For the text-containing cell, return its midpoint in [x, y] coordinate format. 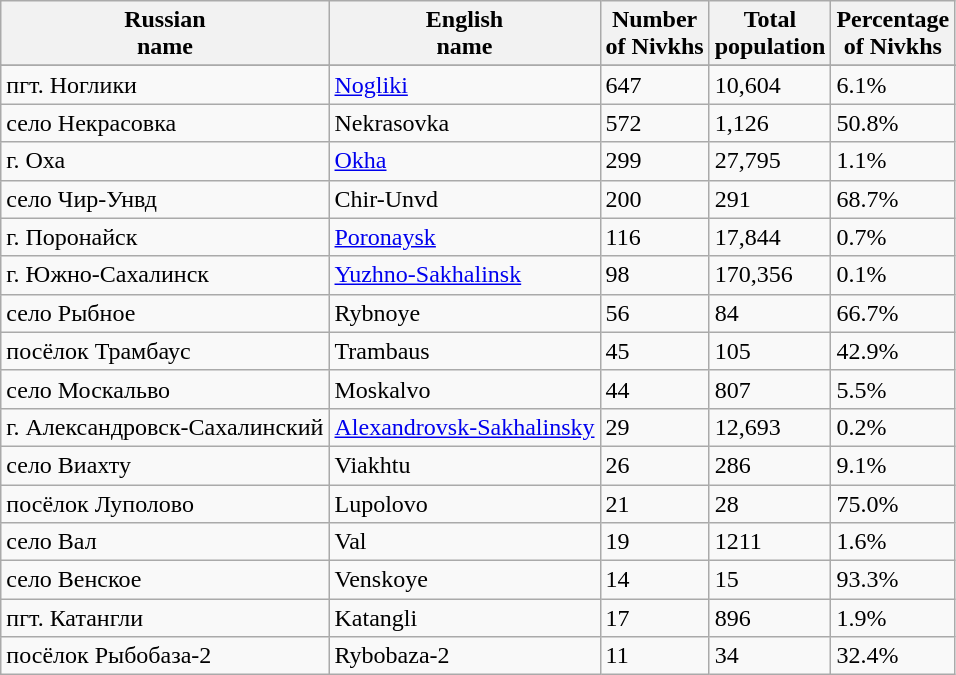
1,126 [770, 123]
Nogliki [464, 85]
Alexandrovsk-Sakhalinsky [464, 427]
Venskoye [464, 580]
Nekrasovka [464, 123]
17,844 [770, 237]
807 [770, 389]
Rybobaza-2 [464, 656]
66.7% [893, 313]
27,795 [770, 161]
Rybnoye [464, 313]
1.6% [893, 542]
93.3% [893, 580]
село Венское [165, 580]
896 [770, 618]
29 [654, 427]
32.4% [893, 656]
Percentageof Nivkhs [893, 34]
572 [654, 123]
0.1% [893, 275]
Katangli [464, 618]
село Некрасовка [165, 123]
посёлок Рыбобаза-2 [165, 656]
Trambaus [464, 351]
10,604 [770, 85]
0.7% [893, 237]
6.1% [893, 85]
село Рыбное [165, 313]
Chir-Unvd [464, 199]
56 [654, 313]
Totalpopulation [770, 34]
село Виахту [165, 465]
Poronaysk [464, 237]
647 [654, 85]
44 [654, 389]
17 [654, 618]
286 [770, 465]
Russianname [165, 34]
г. Поронайск [165, 237]
село Москальво [165, 389]
1211 [770, 542]
Englishname [464, 34]
34 [770, 656]
пгт. Ноглики [165, 85]
50.8% [893, 123]
г. Александровск-Сахалинский [165, 427]
105 [770, 351]
пгт. Катангли [165, 618]
68.7% [893, 199]
Lupolovo [464, 503]
42.9% [893, 351]
200 [654, 199]
село Чир-Унвд [165, 199]
9.1% [893, 465]
21 [654, 503]
Val [464, 542]
84 [770, 313]
14 [654, 580]
19 [654, 542]
116 [654, 237]
Yuzhno-Sakhalinsk [464, 275]
Viakhtu [464, 465]
98 [654, 275]
1.1% [893, 161]
170,356 [770, 275]
г. Южно-Сахалинск [165, 275]
посёлок Луполово [165, 503]
12,693 [770, 427]
1.9% [893, 618]
26 [654, 465]
11 [654, 656]
299 [654, 161]
Okha [464, 161]
посёлок Трамбаус [165, 351]
Numberof Nivkhs [654, 34]
75.0% [893, 503]
15 [770, 580]
0.2% [893, 427]
5.5% [893, 389]
село Вал [165, 542]
45 [654, 351]
291 [770, 199]
г. Оха [165, 161]
28 [770, 503]
Moskalvo [464, 389]
